Output the (x, y) coordinate of the center of the cell containing the given text.  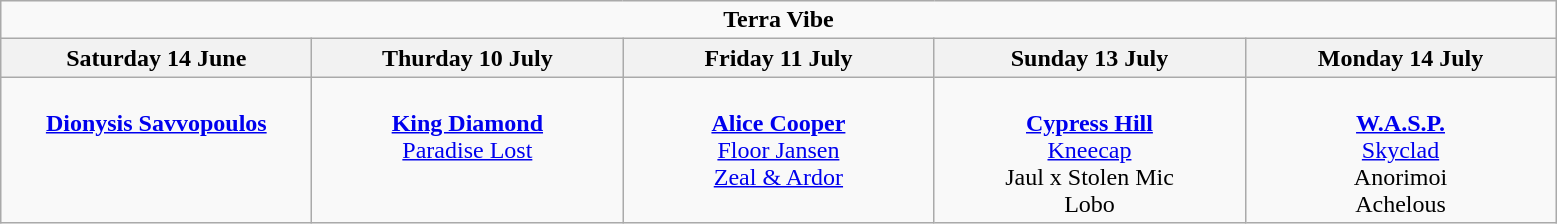
Alice Cooper Floor Jansen Zeal & Ardor (778, 150)
W.A.S.P. Skyclad Anorimoi Achelous (1400, 150)
Sunday 13 July (1090, 58)
Saturday 14 June (156, 58)
King Diamond Paradise Lost (468, 150)
Monday 14 July (1400, 58)
Cypress Hill Kneecap Jaul x Stolen Mic Lobo (1090, 150)
Dionysis Savvopoulos (156, 150)
Friday 11 July (778, 58)
Thurday 10 July (468, 58)
Terra Vibe (778, 20)
